Capture the cell that displays the provided text and extract its (X, Y) central coordinate. 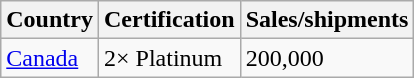
200,000 (327, 58)
2× Platinum (169, 58)
Canada (50, 58)
Sales/shipments (327, 20)
Country (50, 20)
Certification (169, 20)
